Output the (X, Y) coordinate of the center of the cell containing the given text.  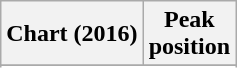
Peakposition (189, 34)
Chart (2016) (72, 34)
